Detect which cell encompasses the target text, then output its (x, y) center coordinate. 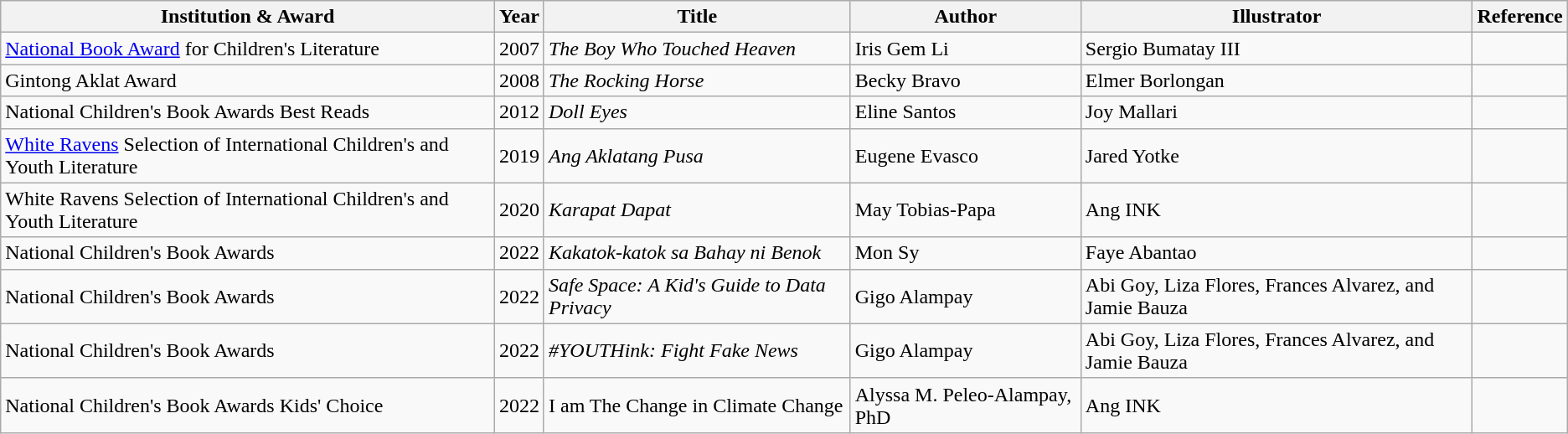
2012 (519, 112)
2020 (519, 209)
Doll Eyes (697, 112)
2007 (519, 49)
#YOUTHink: Fight Fake News (697, 350)
National Book Award for Children's Literature (248, 49)
Gintong Aklat Award (248, 80)
Safe Space: A Kid's Guide to Data Privacy (697, 297)
2019 (519, 156)
Sergio Bumatay III (1277, 49)
National Children's Book Awards Best Reads (248, 112)
I am The Change in Climate Change (697, 406)
Eugene Evasco (965, 156)
2008 (519, 80)
Alyssa M. Peleo-Alampay, PhD (965, 406)
National Children's Book Awards Kids' Choice (248, 406)
Becky Bravo (965, 80)
Ang Aklatang Pusa (697, 156)
Year (519, 17)
Iris Gem Li (965, 49)
Joy Mallari (1277, 112)
Kakatok-katok sa Bahay ni Benok (697, 253)
May Tobias-Papa (965, 209)
Title (697, 17)
Reference (1519, 17)
Illustrator (1277, 17)
Eline Santos (965, 112)
Elmer Borlongan (1277, 80)
The Boy Who Touched Heaven (697, 49)
Author (965, 17)
Jared Yotke (1277, 156)
The Rocking Horse (697, 80)
Institution & Award (248, 17)
Karapat Dapat (697, 209)
Mon Sy (965, 253)
Faye Abantao (1277, 253)
